Output the [X, Y] coordinate of the center of the cell containing the given text.  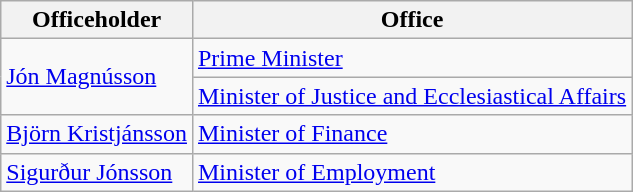
Minister of Finance [412, 134]
Jón Magnússon [97, 77]
Office [412, 20]
Minister of Justice and Ecclesiastical Affairs [412, 96]
Björn Kristjánsson [97, 134]
Minister of Employment [412, 172]
Sigurður Jónsson [97, 172]
Officeholder [97, 20]
Prime Minister [412, 58]
